Output the (X, Y) coordinate of the center of the cell containing the given text.  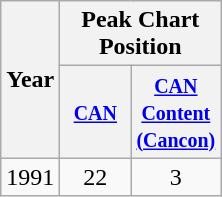
1991 (30, 177)
Year (30, 80)
22 (96, 177)
Peak Chart Position (140, 34)
3 (176, 177)
CAN Content (Cancon) (176, 112)
CAN (96, 112)
